Pinpoint the cell where the given text exists, returning its (x, y) midpoint coordinate. 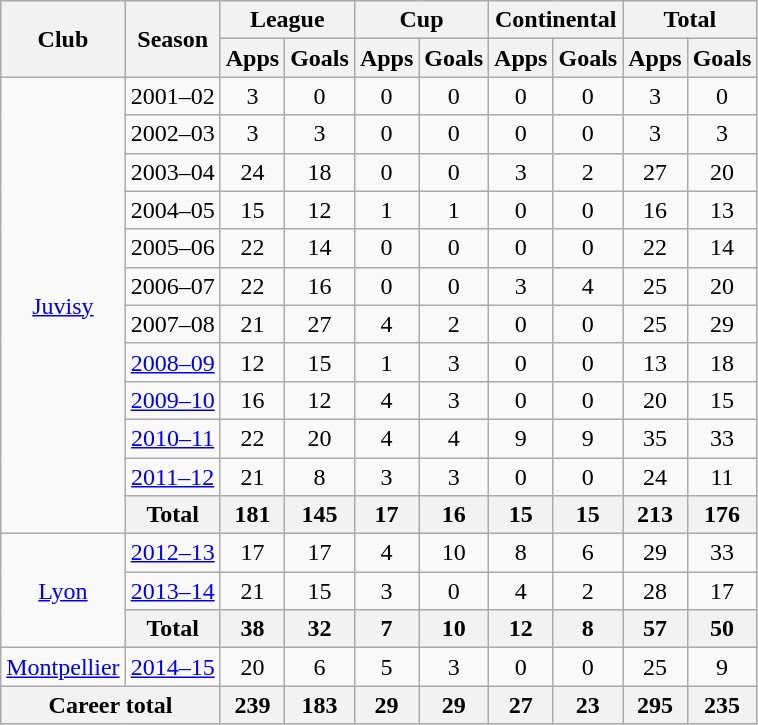
Juvisy (63, 306)
2007–08 (172, 324)
32 (320, 629)
Cup (421, 20)
213 (655, 515)
38 (252, 629)
235 (722, 705)
295 (655, 705)
2001–02 (172, 96)
183 (320, 705)
Season (172, 39)
11 (722, 477)
2013–14 (172, 591)
176 (722, 515)
28 (655, 591)
2012–13 (172, 553)
Continental (556, 20)
239 (252, 705)
2014–15 (172, 667)
5 (386, 667)
Montpellier (63, 667)
181 (252, 515)
2002–03 (172, 134)
2008–09 (172, 362)
2010–11 (172, 438)
57 (655, 629)
2006–07 (172, 286)
23 (588, 705)
50 (722, 629)
2009–10 (172, 400)
2005–06 (172, 248)
2004–05 (172, 210)
Club (63, 39)
35 (655, 438)
Career total (110, 705)
145 (320, 515)
7 (386, 629)
2011–12 (172, 477)
2003–04 (172, 172)
Lyon (63, 591)
League (287, 20)
